For the text-containing cell, return its midpoint in [X, Y] coordinate format. 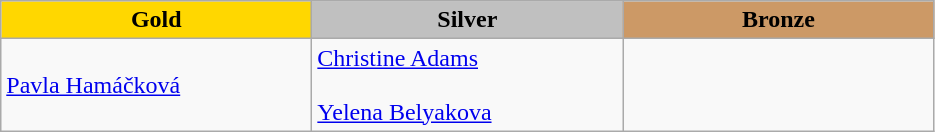
Gold [156, 20]
Pavla Hamáčková [156, 85]
Christine AdamsYelena Belyakova [468, 85]
Silver [468, 20]
Bronze [778, 20]
